Extract the [X, Y] coordinate from the center of the cell holding the provided text.  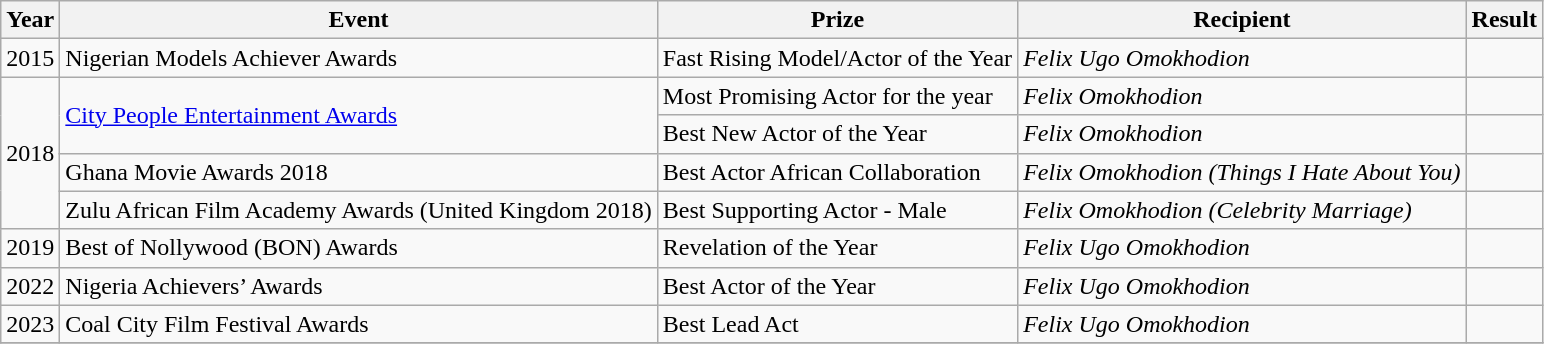
Felix Omokhodion (Things I Hate About You) [1242, 172]
Ghana Movie Awards 2018 [358, 172]
Best Supporting Actor - Male [837, 210]
2015 [30, 58]
Most Promising Actor for the year [837, 96]
Year [30, 20]
Event [358, 20]
Best Actor of the Year [837, 286]
Nigerian Models Achiever Awards [358, 58]
Best Actor African Collaboration [837, 172]
2019 [30, 248]
Felix Omokhodion (Celebrity Marriage) [1242, 210]
Result [1504, 20]
2022 [30, 286]
2018 [30, 153]
Best Lead Act [837, 324]
Revelation of the Year [837, 248]
Coal City Film Festival Awards [358, 324]
Best New Actor of the Year [837, 134]
Fast Rising Model/Actor of the Year [837, 58]
Zulu African Film Academy Awards (United Kingdom 2018) [358, 210]
Nigeria Achievers’ Awards [358, 286]
Recipient [1242, 20]
City People Entertainment Awards [358, 115]
2023 [30, 324]
Prize [837, 20]
Best of Nollywood (BON) Awards [358, 248]
